Capture the cell that displays the provided text and extract its [x, y] central coordinate. 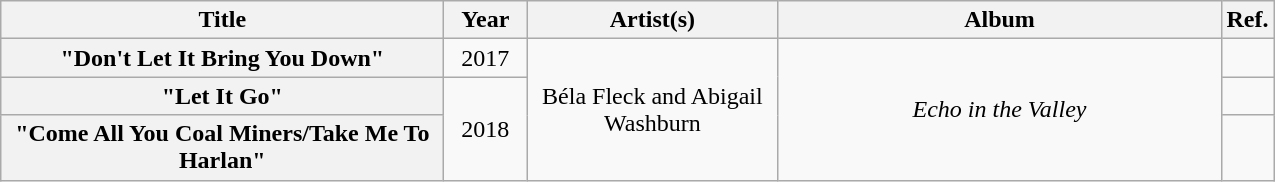
Ref. [1248, 20]
Echo in the Valley [1000, 110]
2018 [486, 128]
Title [222, 20]
2017 [486, 58]
"Let It Go" [222, 96]
Artist(s) [652, 20]
Béla Fleck and Abigail Washburn [652, 110]
Album [1000, 20]
Year [486, 20]
"Don't Let It Bring You Down" [222, 58]
"Come All You Coal Miners/Take Me To Harlan" [222, 148]
